For the text-containing cell, return its midpoint in (x, y) coordinate format. 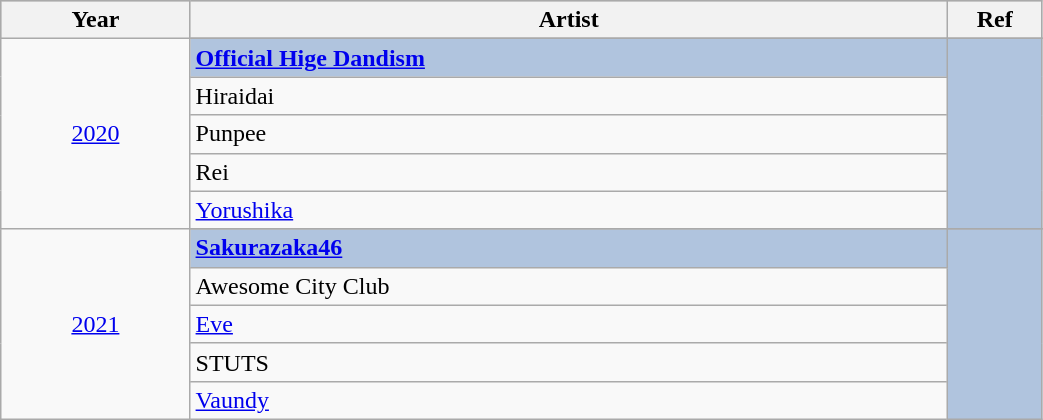
Sakurazaka46 (568, 248)
Ref (994, 20)
Awesome City Club (568, 286)
2021 (96, 324)
Year (96, 20)
Official Hige Dandism (568, 58)
STUTS (568, 362)
Vaundy (568, 400)
Punpee (568, 134)
Rei (568, 172)
Yorushika (568, 210)
Hiraidai (568, 96)
Artist (568, 20)
Eve (568, 324)
2020 (96, 134)
